For the text-containing cell, return its midpoint in (x, y) coordinate format. 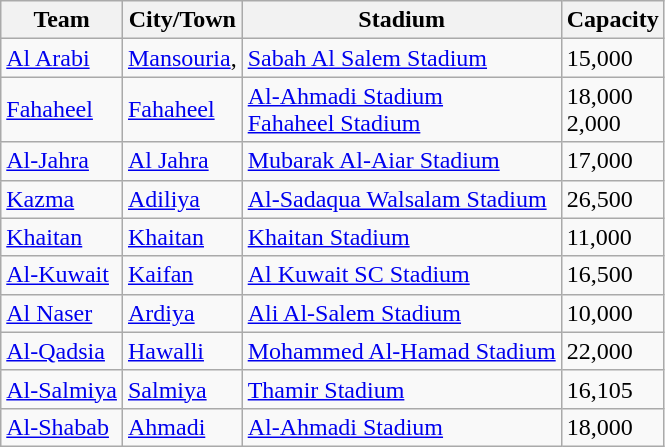
Al-Salmiya (62, 389)
Ardiya (182, 313)
11,000 (612, 237)
Sabah Al Salem Stadium (402, 58)
Adiliya (182, 199)
Al-Ahmadi StadiumFahaheel Stadium (402, 110)
15,000 (612, 58)
Al Kuwait SC Stadium (402, 275)
Al-Shabab (62, 427)
10,000 (612, 313)
Mubarak Al-Aiar Stadium (402, 161)
Team (62, 20)
Kazma (62, 199)
Al-Kuwait (62, 275)
Al-Ahmadi Stadium (402, 427)
Ahmadi (182, 427)
Al Naser (62, 313)
Mohammed Al-Hamad Stadium (402, 351)
Thamir Stadium (402, 389)
26,500 (612, 199)
Ali Al-Salem Stadium (402, 313)
Salmiya (182, 389)
City/Town (182, 20)
17,000 (612, 161)
Al-Jahra (62, 161)
Hawalli (182, 351)
Mansouria, (182, 58)
Khaitan Stadium (402, 237)
Kaifan (182, 275)
22,000 (612, 351)
Al Jahra (182, 161)
Al Arabi (62, 58)
18,0002,000 (612, 110)
Al-Qadsia (62, 351)
Stadium (402, 20)
16,105 (612, 389)
Capacity (612, 20)
18,000 (612, 427)
Al-Sadaqua Walsalam Stadium (402, 199)
16,500 (612, 275)
